Capture the cell that displays the provided text and extract its [X, Y] central coordinate. 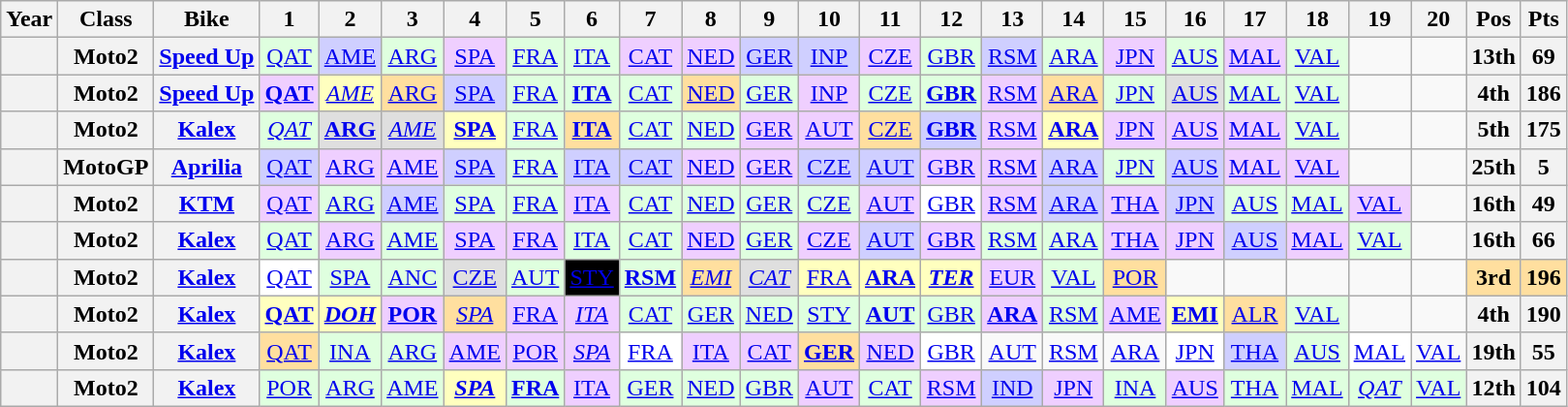
25th [1493, 167]
8 [711, 19]
1 [289, 19]
17 [1254, 19]
9 [769, 19]
20 [1439, 19]
ALR [1254, 314]
19 [1379, 19]
186 [1544, 93]
14 [1073, 19]
10 [829, 19]
5th [1493, 130]
3 [413, 19]
15 [1135, 19]
55 [1544, 351]
Class [107, 19]
MotoGP [107, 167]
196 [1544, 277]
49 [1544, 203]
13 [1013, 19]
TER [951, 277]
11 [891, 19]
18 [1317, 19]
66 [1544, 240]
DOH [350, 314]
12 [951, 19]
IND [1013, 388]
13th [1493, 56]
104 [1544, 388]
190 [1544, 314]
16 [1195, 19]
ANC [413, 277]
12th [1493, 388]
Pos [1493, 19]
4 [475, 19]
19th [1493, 351]
Aprilia [207, 167]
3rd [1493, 277]
Year [29, 19]
2 [350, 19]
Pts [1544, 19]
KTM [207, 203]
EUR [1013, 277]
6 [592, 19]
175 [1544, 130]
7 [650, 19]
69 [1544, 56]
Bike [207, 19]
